Detect which cell encompasses the target text, then output its (x, y) center coordinate. 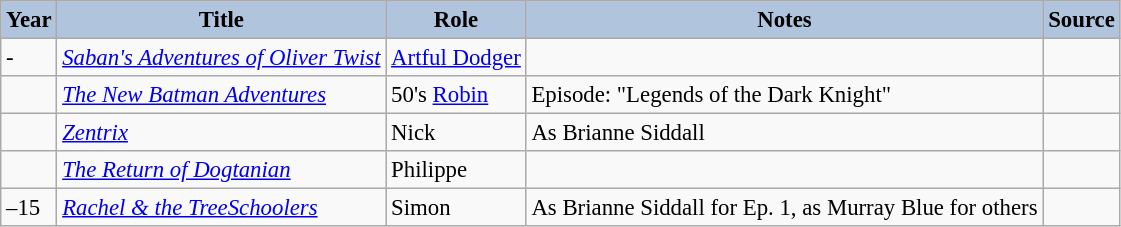
Year (29, 20)
Zentrix (222, 133)
Source (1082, 20)
As Brianne Siddall for Ep. 1, as Murray Blue for others (784, 208)
Rachel & the TreeSchoolers (222, 208)
Philippe (456, 170)
Saban's Adventures of Oliver Twist (222, 58)
As Brianne Siddall (784, 133)
Title (222, 20)
–15 (29, 208)
Notes (784, 20)
The New Batman Adventures (222, 95)
Nick (456, 133)
- (29, 58)
The Return of Dogtanian (222, 170)
50's Robin (456, 95)
Episode: "Legends of the Dark Knight" (784, 95)
Role (456, 20)
Simon (456, 208)
Artful Dodger (456, 58)
